Return (x, y) of the center of cell containing provided text 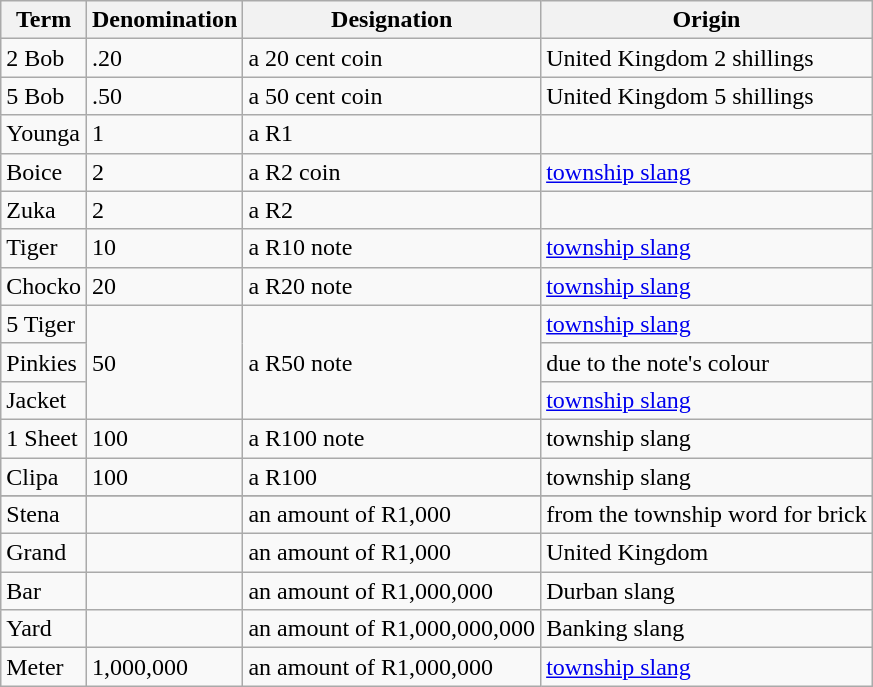
United Kingdom 2 shillings (707, 58)
a R100 note (392, 438)
United Kingdom 5 shillings (707, 96)
Term (44, 20)
20 (164, 286)
a 20 cent coin (392, 58)
1 (164, 134)
Stena (44, 515)
Banking slang (707, 629)
a R10 note (392, 248)
Pinkies (44, 362)
Zuka (44, 210)
Grand (44, 553)
.50 (164, 96)
United Kingdom (707, 553)
5 Bob (44, 96)
a R20 note (392, 286)
Bar (44, 591)
a R2 coin (392, 172)
a 50 cent coin (392, 96)
Origin (707, 20)
Durban slang (707, 591)
a R100 (392, 477)
Tiger (44, 248)
Clipa (44, 477)
Boice (44, 172)
a R1 (392, 134)
Designation (392, 20)
Chocko (44, 286)
5 Tiger (44, 324)
Denomination (164, 20)
Meter (44, 667)
from the township word for brick (707, 515)
50 (164, 362)
Younga (44, 134)
due to the note's colour (707, 362)
an amount of R1,000,000,000 (392, 629)
Yard (44, 629)
Jacket (44, 400)
.20 (164, 58)
a R2 (392, 210)
2 Bob (44, 58)
a R50 note (392, 362)
10 (164, 248)
1,000,000 (164, 667)
1 Sheet (44, 438)
